From the cell containing the given text, extract its center point as (x, y) coordinate. 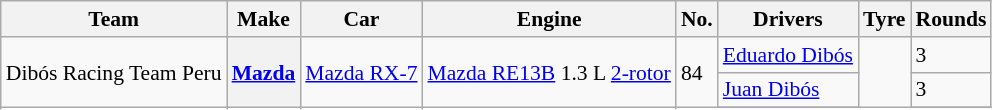
84 (697, 72)
Mazda RX-7 (361, 72)
No. (697, 19)
Mazda (264, 72)
Tyre (884, 19)
Engine (550, 19)
Juan Dibós (788, 90)
Car (361, 19)
Make (264, 19)
Drivers (788, 19)
Team (114, 19)
Rounds (950, 19)
Mazda RE13B 1.3 L 2-rotor (550, 72)
Dibós Racing Team Peru (114, 72)
Eduardo Dibós (788, 55)
